Locate the cell with the specified text and output its (X, Y) center coordinate. 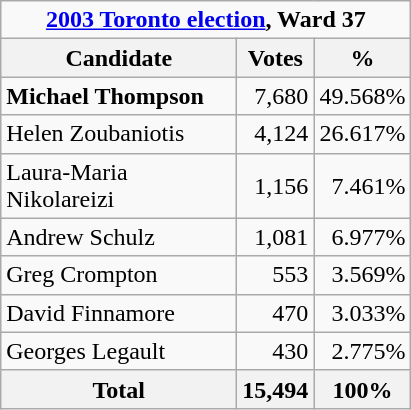
2003 Toronto election, Ward 37 (206, 20)
3.569% (362, 275)
Helen Zoubaniotis (119, 134)
Greg Crompton (119, 275)
Andrew Schulz (119, 237)
% (362, 58)
100% (362, 389)
David Finnamore (119, 313)
Laura-Maria Nikolareizi (119, 186)
Georges Legault (119, 351)
15,494 (276, 389)
26.617% (362, 134)
7.461% (362, 186)
1,156 (276, 186)
6.977% (362, 237)
Total (119, 389)
Michael Thompson (119, 96)
7,680 (276, 96)
49.568% (362, 96)
553 (276, 275)
430 (276, 351)
4,124 (276, 134)
1,081 (276, 237)
Candidate (119, 58)
Votes (276, 58)
470 (276, 313)
3.033% (362, 313)
2.775% (362, 351)
